Return the [x, y] coordinate for the center point of the cell that contains the specified text.  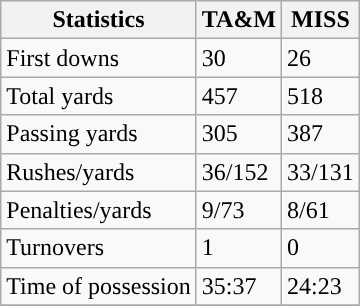
MISS [321, 20]
Passing yards [99, 134]
Turnovers [99, 248]
33/131 [321, 172]
Penalties/yards [99, 210]
Total yards [99, 96]
30 [238, 58]
1 [238, 248]
0 [321, 248]
305 [238, 134]
457 [238, 96]
9/73 [238, 210]
35:37 [238, 286]
TA&M [238, 20]
First downs [99, 58]
36/152 [238, 172]
518 [321, 96]
Statistics [99, 20]
26 [321, 58]
8/61 [321, 210]
387 [321, 134]
24:23 [321, 286]
Time of possession [99, 286]
Rushes/yards [99, 172]
